From the cell containing the given text, extract its center point as (X, Y) coordinate. 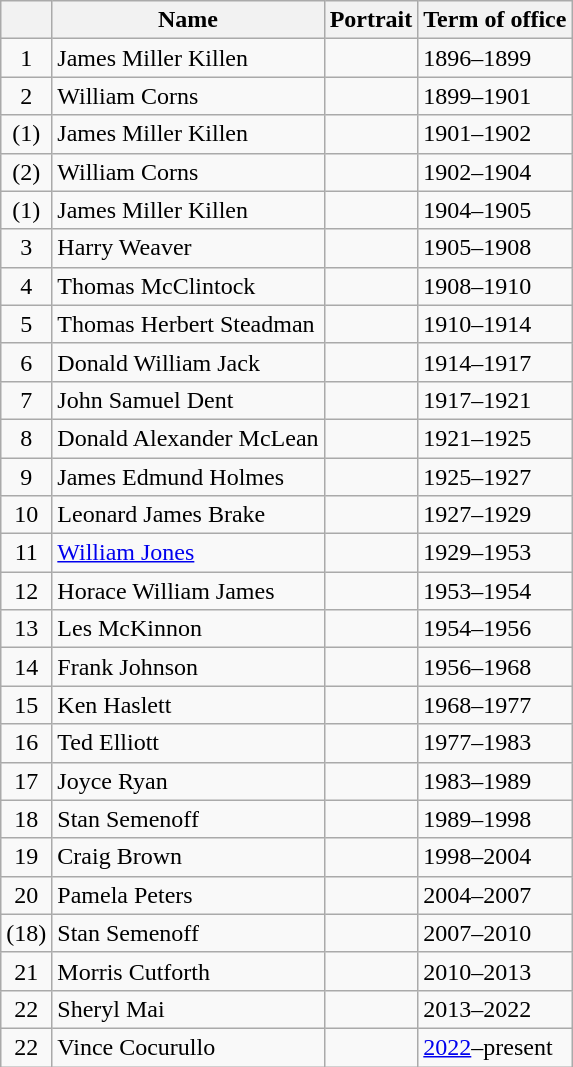
Harry Weaver (188, 248)
17 (26, 781)
3 (26, 248)
Pamela Peters (188, 895)
1977–1983 (495, 743)
1904–1905 (495, 210)
Horace William James (188, 591)
Sheryl Mai (188, 1009)
12 (26, 591)
13 (26, 629)
Les McKinnon (188, 629)
1901–1902 (495, 134)
15 (26, 705)
19 (26, 857)
2022–present (495, 1047)
1968–1977 (495, 705)
Leonard James Brake (188, 515)
16 (26, 743)
James Edmund Holmes (188, 477)
1927–1929 (495, 515)
2007–2010 (495, 933)
20 (26, 895)
Ted Elliott (188, 743)
9 (26, 477)
Thomas McClintock (188, 286)
7 (26, 400)
1896–1899 (495, 58)
1908–1910 (495, 286)
1954–1956 (495, 629)
1983–1989 (495, 781)
10 (26, 515)
18 (26, 819)
14 (26, 667)
2013–2022 (495, 1009)
Term of office (495, 20)
Donald Alexander McLean (188, 438)
William Jones (188, 553)
Morris Cutforth (188, 971)
1956–1968 (495, 667)
1905–1908 (495, 248)
Portrait (371, 20)
1925–1927 (495, 477)
(2) (26, 172)
1914–1917 (495, 362)
5 (26, 324)
Joyce Ryan (188, 781)
1929–1953 (495, 553)
(18) (26, 933)
1 (26, 58)
1953–1954 (495, 591)
1989–1998 (495, 819)
2 (26, 96)
1921–1925 (495, 438)
2004–2007 (495, 895)
Frank Johnson (188, 667)
John Samuel Dent (188, 400)
1910–1914 (495, 324)
4 (26, 286)
Name (188, 20)
Craig Brown (188, 857)
2010–2013 (495, 971)
1902–1904 (495, 172)
1917–1921 (495, 400)
Vince Cocurullo (188, 1047)
8 (26, 438)
1998–2004 (495, 857)
6 (26, 362)
Ken Haslett (188, 705)
11 (26, 553)
Donald William Jack (188, 362)
Thomas Herbert Steadman (188, 324)
1899–1901 (495, 96)
21 (26, 971)
